Determine the [x, y] coordinate at the center of the cell enclosing the given text.  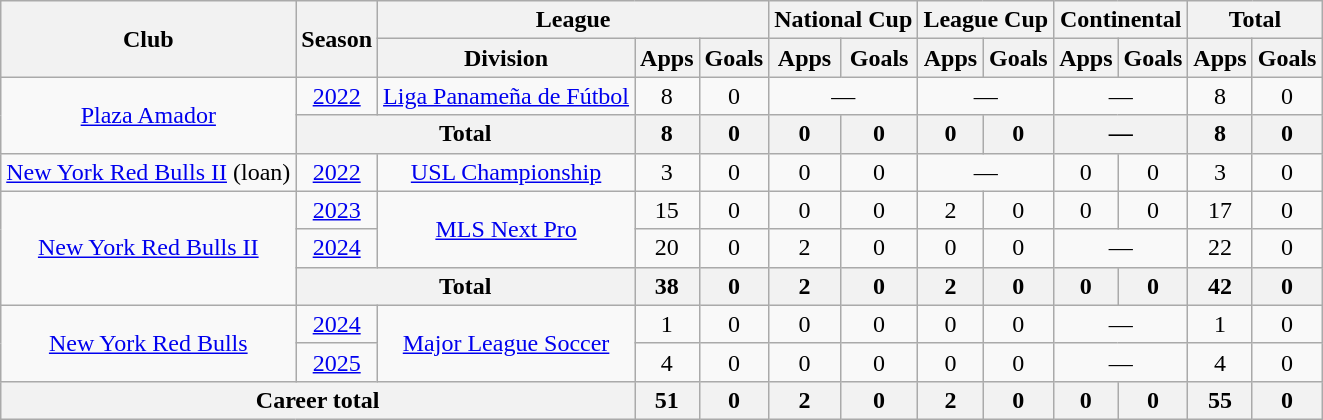
Division [506, 58]
League [574, 20]
Club [148, 39]
2025 [337, 362]
Season [337, 39]
38 [667, 286]
42 [1220, 286]
MLS Next Pro [506, 229]
15 [667, 210]
Continental [1121, 20]
USL Championship [506, 172]
New York Red Bulls [148, 343]
2023 [337, 210]
51 [667, 400]
Liga Panameña de Fútbol [506, 96]
National Cup [844, 20]
55 [1220, 400]
17 [1220, 210]
22 [1220, 248]
20 [667, 248]
League Cup [986, 20]
Plaza Amador [148, 115]
Major League Soccer [506, 343]
New York Red Bulls II (loan) [148, 172]
Career total [318, 400]
New York Red Bulls II [148, 248]
